Determine the (x, y) coordinate at the center of the cell enclosing the given text.  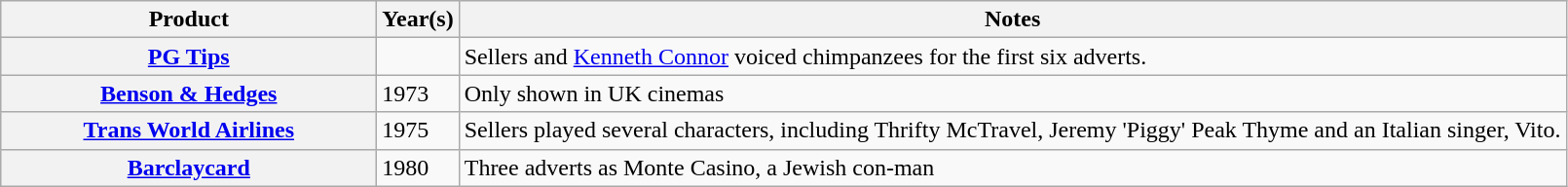
1973 (418, 93)
1980 (418, 168)
Sellers and Kenneth Connor voiced chimpanzees for the first six adverts. (1013, 56)
Sellers played several characters, including Thrifty McTravel, Jeremy 'Piggy' Peak Thyme and an Italian singer, Vito. (1013, 131)
Trans World Airlines (189, 131)
1975 (418, 131)
Benson & Hedges (189, 93)
Year(s) (418, 19)
Product (189, 19)
Notes (1013, 19)
Only shown in UK cinemas (1013, 93)
Barclaycard (189, 168)
PG Tips (189, 56)
Three adverts as Monte Casino, a Jewish con-man (1013, 168)
